From the cell containing the given text, extract its center point as [x, y] coordinate. 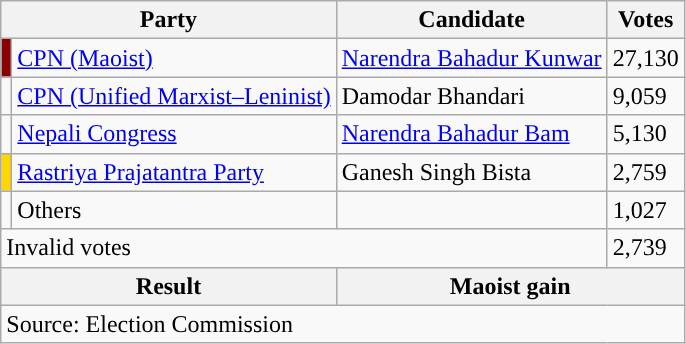
Votes [646, 20]
Candidate [472, 20]
Nepali Congress [174, 134]
2,759 [646, 172]
Damodar Bhandari [472, 96]
27,130 [646, 58]
1,027 [646, 210]
Result [168, 286]
Ganesh Singh Bista [472, 172]
Party [168, 20]
Narendra Bahadur Bam [472, 134]
5,130 [646, 134]
2,739 [646, 248]
Invalid votes [304, 248]
Rastriya Prajatantra Party [174, 172]
9,059 [646, 96]
Narendra Bahadur Kunwar [472, 58]
Source: Election Commission [342, 324]
Maoist gain [510, 286]
CPN (Unified Marxist–Leninist) [174, 96]
CPN (Maoist) [174, 58]
Others [174, 210]
